Determine the [x, y] coordinate at the center of the cell enclosing the given text.  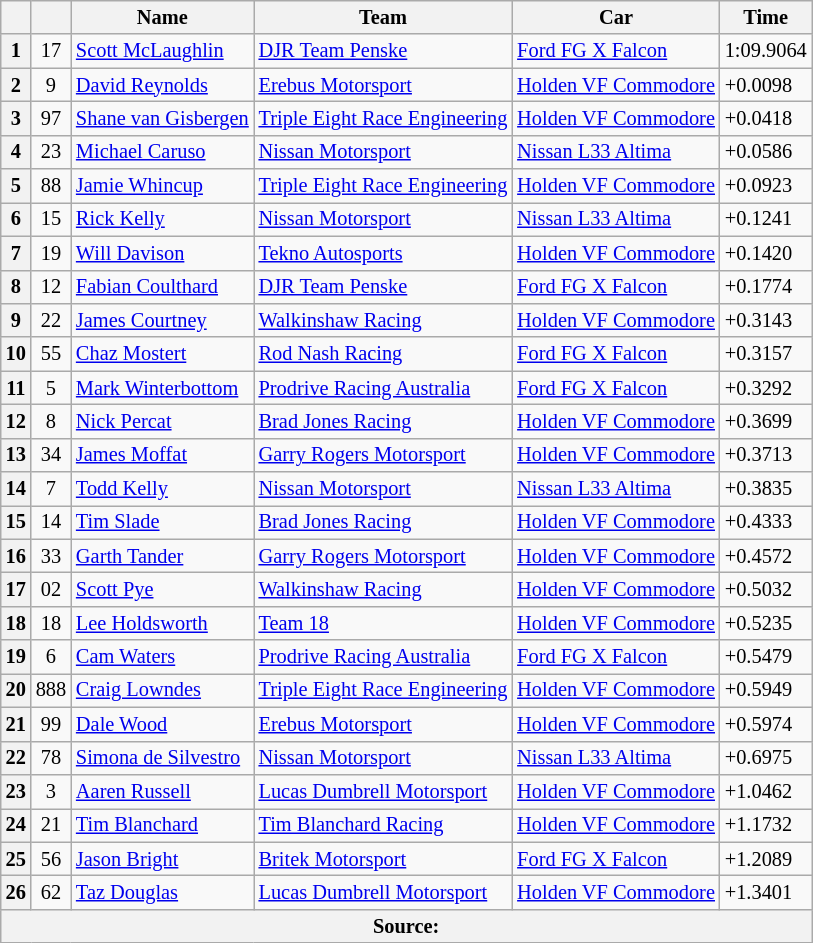
+0.5032 [766, 589]
James Courtney [162, 320]
+0.0098 [766, 85]
1 [16, 51]
Name [162, 17]
David Reynolds [162, 85]
+0.3292 [766, 388]
Team 18 [384, 623]
+0.1420 [766, 253]
Todd Kelly [162, 489]
Tekno Autosports [384, 253]
13 [16, 455]
Jamie Whincup [162, 186]
+0.0586 [766, 152]
Tim Blanchard Racing [384, 825]
02 [51, 589]
24 [16, 825]
26 [16, 892]
Team [384, 17]
56 [51, 859]
+0.5235 [766, 623]
+1.1732 [766, 825]
Taz Douglas [162, 892]
James Moffat [162, 455]
+1.3401 [766, 892]
Fabian Coulthard [162, 287]
+1.0462 [766, 791]
Cam Waters [162, 657]
Dale Wood [162, 724]
78 [51, 758]
Scott Pye [162, 589]
97 [51, 118]
+0.1241 [766, 219]
Tim Blanchard [162, 825]
+0.3143 [766, 320]
+0.5974 [766, 724]
88 [51, 186]
Scott McLaughlin [162, 51]
Car [616, 17]
+0.3699 [766, 421]
Rod Nash Racing [384, 354]
+0.1774 [766, 287]
+0.0923 [766, 186]
+0.0418 [766, 118]
Mark Winterbottom [162, 388]
Shane van Gisbergen [162, 118]
+0.5479 [766, 657]
20 [16, 690]
Source: [406, 926]
+0.3835 [766, 489]
4 [16, 152]
Aaren Russell [162, 791]
2 [16, 85]
Chaz Mostert [162, 354]
16 [16, 556]
Britek Motorsport [384, 859]
+0.6975 [766, 758]
+0.3157 [766, 354]
62 [51, 892]
99 [51, 724]
1:09.9064 [766, 51]
Jason Bright [162, 859]
888 [51, 690]
Time [766, 17]
55 [51, 354]
10 [16, 354]
Tim Slade [162, 522]
Lee Holdsworth [162, 623]
Will Davison [162, 253]
25 [16, 859]
Simona de Silvestro [162, 758]
Michael Caruso [162, 152]
+1.2089 [766, 859]
Craig Lowndes [162, 690]
+0.5949 [766, 690]
Nick Percat [162, 421]
Rick Kelly [162, 219]
34 [51, 455]
33 [51, 556]
+0.3713 [766, 455]
Garth Tander [162, 556]
+0.4333 [766, 522]
+0.4572 [766, 556]
11 [16, 388]
